Pinpoint the cell where the given text exists, returning its (x, y) midpoint coordinate. 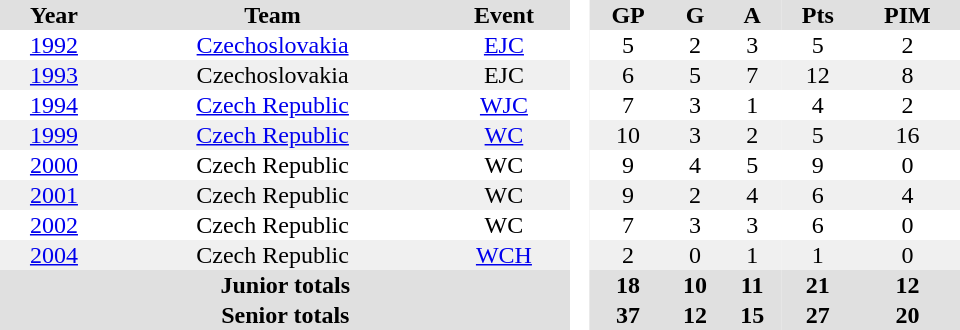
2002 (54, 225)
PIM (908, 15)
1994 (54, 105)
8 (908, 75)
11 (752, 285)
Junior totals (286, 285)
WJC (504, 105)
21 (818, 285)
27 (818, 315)
20 (908, 315)
1999 (54, 135)
2001 (54, 195)
Team (272, 15)
15 (752, 315)
1992 (54, 45)
2004 (54, 255)
2000 (54, 165)
G (694, 15)
1993 (54, 75)
WCH (504, 255)
GP (628, 15)
Senior totals (286, 315)
37 (628, 315)
18 (628, 285)
Event (504, 15)
Year (54, 15)
A (752, 15)
Pts (818, 15)
16 (908, 135)
